For the text-containing cell, return its midpoint in (x, y) coordinate format. 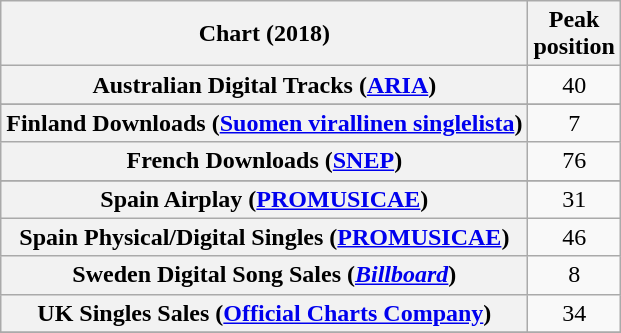
Spain Airplay (PROMUSICAE) (264, 199)
Australian Digital Tracks (ARIA) (264, 85)
7 (574, 123)
Sweden Digital Song Sales (Billboard) (264, 275)
Peakposition (574, 34)
34 (574, 313)
46 (574, 237)
UK Singles Sales (Official Charts Company) (264, 313)
31 (574, 199)
40 (574, 85)
8 (574, 275)
French Downloads (SNEP) (264, 161)
76 (574, 161)
Spain Physical/Digital Singles (PROMUSICAE) (264, 237)
Finland Downloads (Suomen virallinen singlelista) (264, 123)
Chart (2018) (264, 34)
